Locate the cell with the specified text and output its (X, Y) center coordinate. 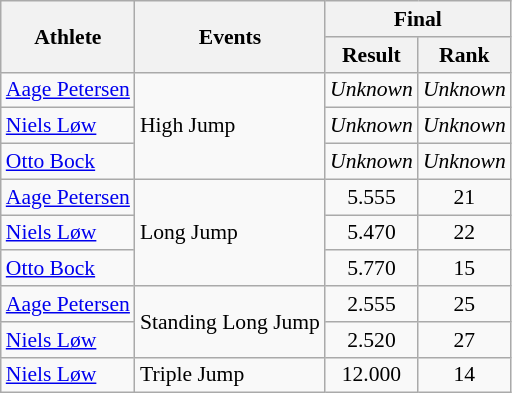
Rank (464, 55)
Athlete (68, 36)
2.520 (372, 340)
25 (464, 304)
High Jump (230, 126)
22 (464, 233)
Events (230, 36)
5.555 (372, 197)
5.770 (372, 269)
14 (464, 375)
27 (464, 340)
Triple Jump (230, 375)
2.555 (372, 304)
5.470 (372, 233)
Standing Long Jump (230, 322)
Result (372, 55)
Long Jump (230, 232)
21 (464, 197)
Final (418, 19)
15 (464, 269)
12.000 (372, 375)
